Return (X, Y) of the center of cell containing provided text 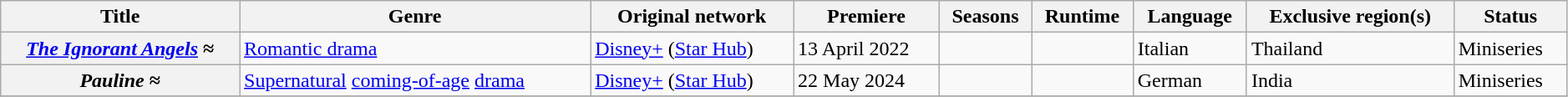
Genre (415, 17)
Original network (692, 17)
Title (120, 17)
Language (1190, 17)
Supernatural coming-of-age drama (415, 80)
Italian (1190, 48)
Seasons (985, 17)
22 May 2024 (867, 80)
13 April 2022 (867, 48)
Premiere (867, 17)
Thailand (1350, 48)
India (1350, 80)
German (1190, 80)
Runtime (1083, 17)
Romantic drama (415, 48)
The Ignorant Angels ≈ (120, 48)
Pauline ≈ (120, 80)
Status (1510, 17)
Exclusive region(s) (1350, 17)
